Locate the cell with the specified text and output its [x, y] center coordinate. 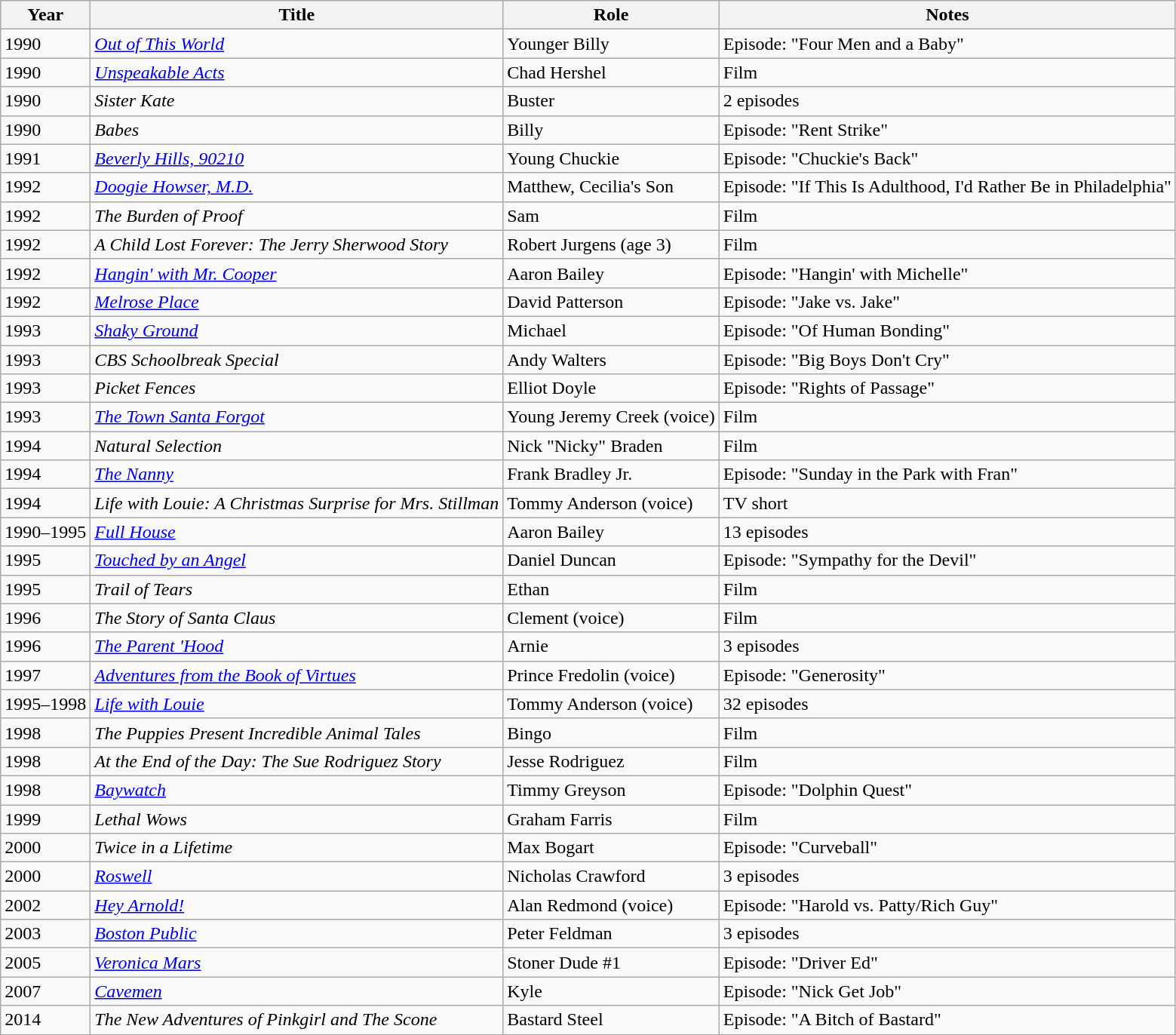
Episode: "Of Human Bonding" [947, 330]
Episode: "Dolphin Quest" [947, 790]
Alan Redmond (voice) [611, 905]
Nicholas Crawford [611, 877]
Jesse Rodriguez [611, 761]
Bastard Steel [611, 1020]
1995–1998 [45, 704]
Sister Kate [297, 101]
Natural Selection [297, 446]
Episode: "Rights of Passage" [947, 389]
Peter Feldman [611, 934]
The Puppies Present Incredible Animal Tales [297, 732]
The Town Santa Forgot [297, 417]
Melrose Place [297, 302]
1991 [45, 158]
32 episodes [947, 704]
Episode: "Rent Strike" [947, 130]
Nick "Nicky" Braden [611, 446]
David Patterson [611, 302]
Doogie Howser, M.D. [297, 187]
Sam [611, 216]
2005 [45, 963]
Michael [611, 330]
Episode: "Driver Ed" [947, 963]
Kyle [611, 991]
Episode: "Four Men and a Baby" [947, 44]
Chad Hershel [611, 72]
Billy [611, 130]
Episode: "Big Boys Don't Cry" [947, 360]
2007 [45, 991]
A Child Lost Forever: The Jerry Sherwood Story [297, 244]
The Story of Santa Claus [297, 618]
Touched by an Angel [297, 560]
Adventures from the Book of Virtues [297, 675]
Episode: "Hangin' with Michelle" [947, 273]
The Parent 'Hood [297, 646]
13 episodes [947, 532]
Graham Farris [611, 818]
Picket Fences [297, 389]
Title [297, 15]
2 episodes [947, 101]
Cavemen [297, 991]
Role [611, 15]
The Nanny [297, 475]
2003 [45, 934]
Matthew, Cecilia's Son [611, 187]
Hangin' with Mr. Cooper [297, 273]
Roswell [297, 877]
Notes [947, 15]
1997 [45, 675]
The Burden of Proof [297, 216]
Andy Walters [611, 360]
Frank Bradley Jr. [611, 475]
Elliot Doyle [611, 389]
2014 [45, 1020]
Shaky Ground [297, 330]
Out of This World [297, 44]
Buster [611, 101]
Episode: "Sunday in the Park with Fran" [947, 475]
Boston Public [297, 934]
Robert Jurgens (age 3) [611, 244]
Episode: "A Bitch of Bastard" [947, 1020]
Arnie [611, 646]
Twice in a Lifetime [297, 848]
Full House [297, 532]
CBS Schoolbreak Special [297, 360]
Trail of Tears [297, 589]
Episode: "Nick Get Job" [947, 991]
Unspeakable Acts [297, 72]
Stoner Dude #1 [611, 963]
Young Jeremy Creek (voice) [611, 417]
Young Chuckie [611, 158]
Lethal Wows [297, 818]
Episode: "Jake vs. Jake" [947, 302]
Veronica Mars [297, 963]
2002 [45, 905]
Clement (voice) [611, 618]
Bingo [611, 732]
Younger Billy [611, 44]
Episode: "Curveball" [947, 848]
Year [45, 15]
Prince Fredolin (voice) [611, 675]
Max Bogart [611, 848]
Timmy Greyson [611, 790]
Ethan [611, 589]
Episode: "If This Is Adulthood, I'd Rather Be in Philadelphia" [947, 187]
Episode: "Harold vs. Patty/Rich Guy" [947, 905]
Episode: "Generosity" [947, 675]
Babes [297, 130]
Daniel Duncan [611, 560]
1999 [45, 818]
Baywatch [297, 790]
At the End of the Day: The Sue Rodriguez Story [297, 761]
Beverly Hills, 90210 [297, 158]
Hey Arnold! [297, 905]
1990–1995 [45, 532]
TV short [947, 503]
Episode: "Sympathy for the Devil" [947, 560]
Episode: "Chuckie's Back" [947, 158]
Life with Louie: A Christmas Surprise for Mrs. Stillman [297, 503]
Life with Louie [297, 704]
The New Adventures of Pinkgirl and The Scone [297, 1020]
